Detect which cell encompasses the target text, then output its (x, y) center coordinate. 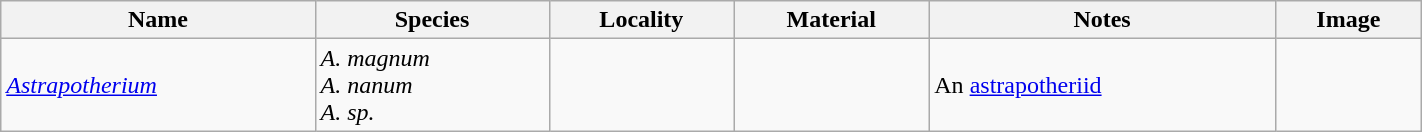
Notes (1102, 20)
A. magnumA. nanumA. sp. (432, 85)
An astrapotheriid (1102, 85)
Name (158, 20)
Species (432, 20)
Material (832, 20)
Image (1348, 20)
Locality (642, 20)
Astrapotherium (158, 85)
